Pinpoint the cell where the given text exists, returning its (X, Y) midpoint coordinate. 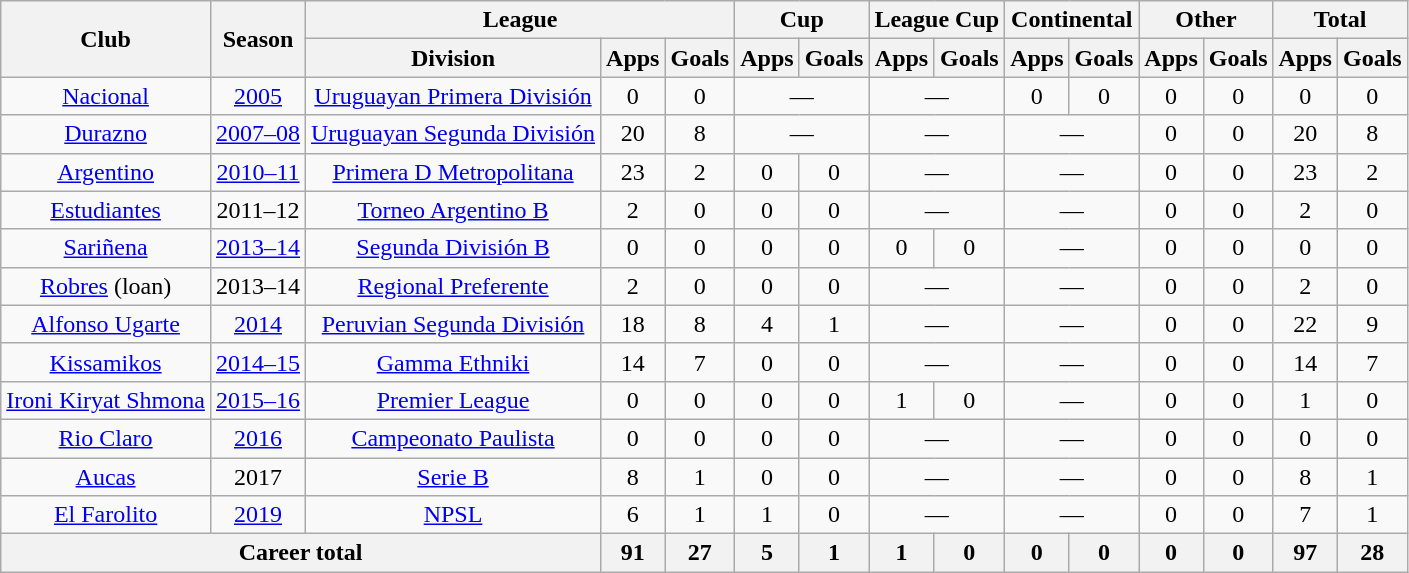
Uruguayan Segunda División (454, 134)
NPSL (454, 515)
Argentino (106, 172)
Kissamikos (106, 362)
2005 (258, 96)
League (520, 20)
22 (1305, 324)
Peruvian Segunda División (454, 324)
Career total (301, 553)
Sariñena (106, 248)
Club (106, 39)
2015–16 (258, 400)
2014–15 (258, 362)
El Farolito (106, 515)
97 (1305, 553)
Premier League (454, 400)
Estudiantes (106, 210)
Other (1206, 20)
Aucas (106, 477)
Torneo Argentino B (454, 210)
Gamma Ethniki (454, 362)
League Cup (937, 20)
18 (633, 324)
Uruguayan Primera División (454, 96)
2016 (258, 438)
2011–12 (258, 210)
Regional Preferente (454, 286)
6 (633, 515)
4 (767, 324)
Alfonso Ugarte (106, 324)
Durazno (106, 134)
Season (258, 39)
28 (1372, 553)
5 (767, 553)
Rio Claro (106, 438)
2007–08 (258, 134)
2010–11 (258, 172)
Nacional (106, 96)
9 (1372, 324)
Primera D Metropolitana (454, 172)
Division (454, 58)
2017 (258, 477)
Robres (loan) (106, 286)
Segunda División B (454, 248)
Cup (802, 20)
27 (700, 553)
Serie B (454, 477)
91 (633, 553)
Ironi Kiryat Shmona (106, 400)
Continental (1072, 20)
Total (1340, 20)
2019 (258, 515)
2014 (258, 324)
Campeonato Paulista (454, 438)
